Find where the given text appears and provide that cell's center as [X, Y] coordinate. 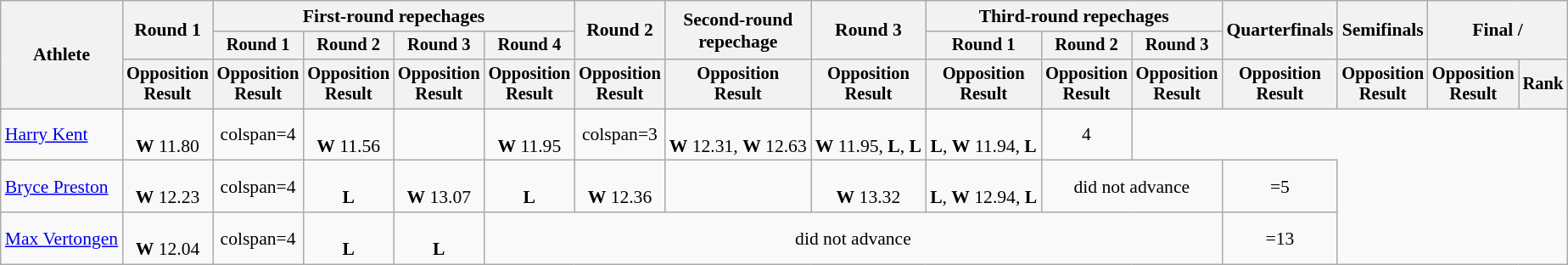
4 [1086, 134]
W 11.56 [348, 134]
Athlete [61, 54]
First-round repechages [394, 16]
=5 [1280, 187]
W 11.95 [529, 134]
Quarterfinals [1280, 31]
W 12.31, W 12.63 [738, 134]
Final / [1498, 31]
colspan=3 [619, 134]
W 13.07 [440, 187]
Harry Kent [61, 134]
Bryce Preston [61, 187]
W 12.23 [168, 187]
W 11.95, L, L [869, 134]
Max Vertongen [61, 238]
=13 [1280, 238]
Round 4 [529, 46]
W 13.32 [869, 187]
Semifinals [1383, 31]
Second-roundrepechage [738, 31]
Rank [1543, 84]
W 12.04 [168, 238]
W 12.36 [619, 187]
L, W 11.94, L [983, 134]
W 11.80 [168, 134]
L, W 12.94, L [983, 187]
Third-round repechages [1074, 16]
